From the cell containing the given text, extract its center point as (x, y) coordinate. 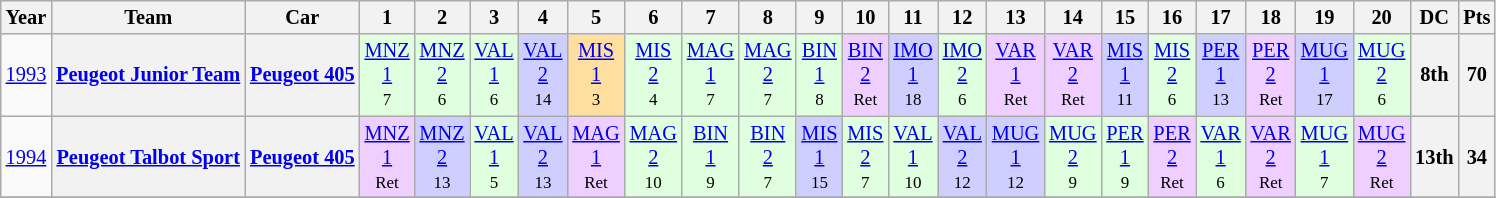
IMO118 (912, 75)
MNZ213 (442, 157)
BIN2Ret (865, 75)
VAL16 (494, 75)
20 (1382, 17)
VAR16 (1221, 157)
MIS111 (1124, 75)
BIN27 (768, 157)
9 (819, 17)
Peugeot Junior Team (148, 75)
11 (912, 17)
MAG27 (768, 75)
1993 (26, 75)
IMO26 (962, 75)
18 (1271, 17)
BIN19 (710, 157)
Car (302, 17)
MIS115 (819, 157)
2 (442, 17)
MUG112 (1016, 157)
MAG17 (710, 75)
MNZ17 (388, 75)
4 (542, 17)
VAL110 (912, 157)
VAR1Ret (1016, 75)
MAG210 (654, 157)
MNZ1Ret (388, 157)
DC (1434, 17)
19 (1324, 17)
8 (768, 17)
8th (1434, 75)
1 (388, 17)
PER19 (1124, 157)
VAL15 (494, 157)
BIN18 (819, 75)
15 (1124, 17)
7 (710, 17)
Team (148, 17)
10 (865, 17)
34 (1476, 157)
3 (494, 17)
MUG2Ret (1382, 157)
14 (1072, 17)
MIS26 (1172, 75)
5 (596, 17)
MUG26 (1382, 75)
12 (962, 17)
VAL213 (542, 157)
MUG17 (1324, 157)
PER113 (1221, 75)
6 (654, 17)
MIS13 (596, 75)
MNZ26 (442, 75)
VAL214 (542, 75)
Year (26, 17)
VAL212 (962, 157)
16 (1172, 17)
13th (1434, 157)
17 (1221, 17)
1994 (26, 157)
MUG117 (1324, 75)
70 (1476, 75)
Pts (1476, 17)
MAG1Ret (596, 157)
MIS27 (865, 157)
MIS24 (654, 75)
Peugeot Talbot Sport (148, 157)
MUG29 (1072, 157)
13 (1016, 17)
